Return the (x, y) coordinate for the center point of the cell that contains the specified text.  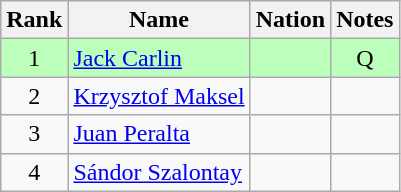
Notes (365, 20)
2 (34, 96)
Rank (34, 20)
Krzysztof Maksel (159, 96)
Jack Carlin (159, 58)
3 (34, 134)
Juan Peralta (159, 134)
Name (159, 20)
1 (34, 58)
Q (365, 58)
4 (34, 172)
Nation (290, 20)
Sándor Szalontay (159, 172)
